Return (x, y) of the center of cell containing provided text 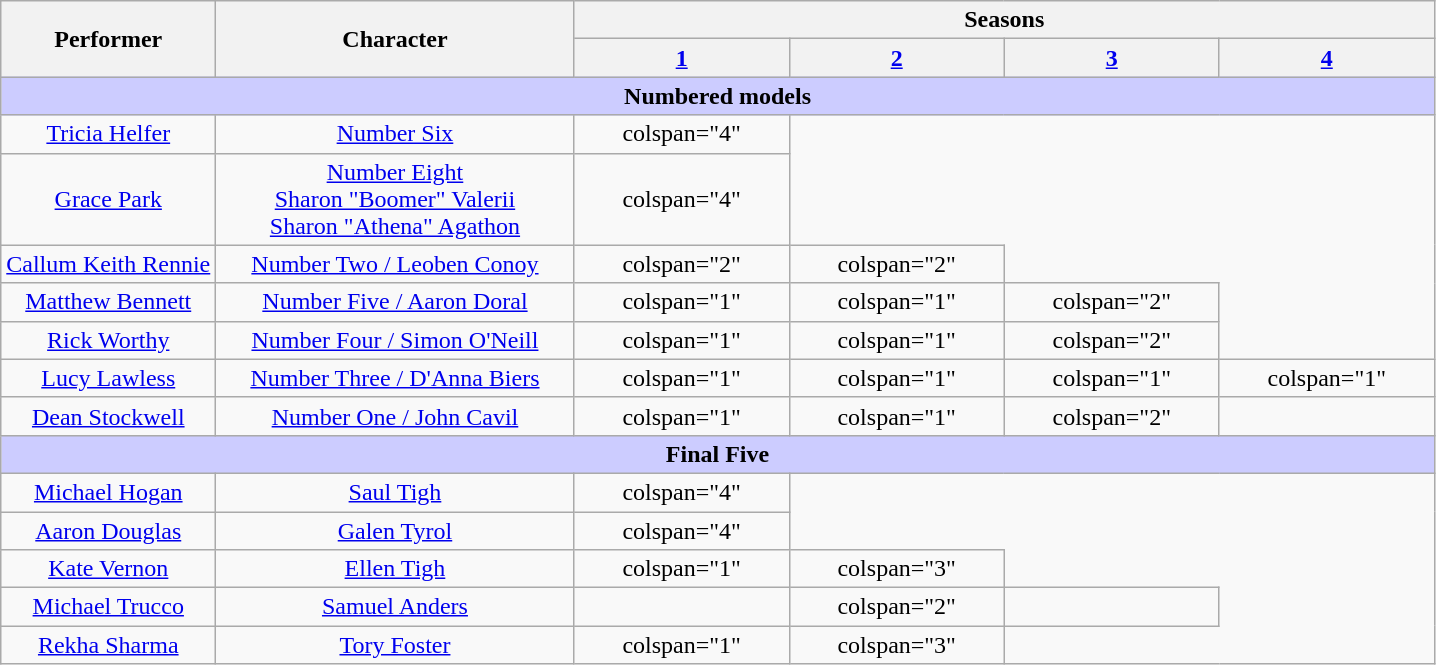
Dean Stockwell (108, 416)
Lucy Lawless (108, 378)
Michael Hogan (108, 492)
Number Four / Simon O'Neill (395, 340)
4 (1326, 58)
Aaron Douglas (108, 531)
Character (395, 39)
Number Three / D'Anna Biers (395, 378)
Number Five / Aaron Doral (395, 302)
Rick Worthy (108, 340)
2 (896, 58)
Number Eight Sharon "Boomer" Valerii Sharon "Athena" Agathon (395, 199)
Grace Park (108, 199)
Performer (108, 39)
1 (682, 58)
Seasons (1004, 20)
Ellen Tigh (395, 569)
Tory Foster (395, 645)
3 (1112, 58)
Samuel Anders (395, 607)
Callum Keith Rennie (108, 264)
Final Five (718, 454)
Number Six (395, 134)
Numbered models (718, 96)
Saul Tigh (395, 492)
Galen Tyrol (395, 531)
Michael Trucco (108, 607)
Matthew Bennett (108, 302)
Kate Vernon (108, 569)
Tricia Helfer (108, 134)
Number Two / Leoben Conoy (395, 264)
Number One / John Cavil (395, 416)
Rekha Sharma (108, 645)
